Provide the [X, Y] coordinate of the cell's center where the given text is located.  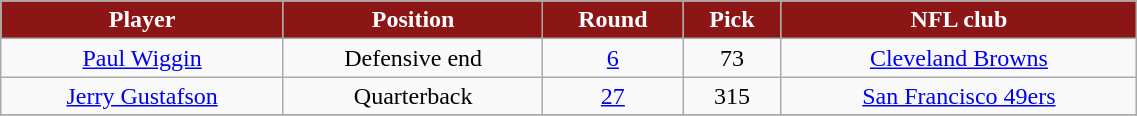
Pick [732, 20]
Player [142, 20]
Defensive end [412, 58]
315 [732, 96]
6 [613, 58]
NFL club [959, 20]
Cleveland Browns [959, 58]
Quarterback [412, 96]
San Francisco 49ers [959, 96]
73 [732, 58]
Position [412, 20]
Round [613, 20]
27 [613, 96]
Paul Wiggin [142, 58]
Jerry Gustafson [142, 96]
